Pinpoint the cell where the given text exists, returning its (x, y) midpoint coordinate. 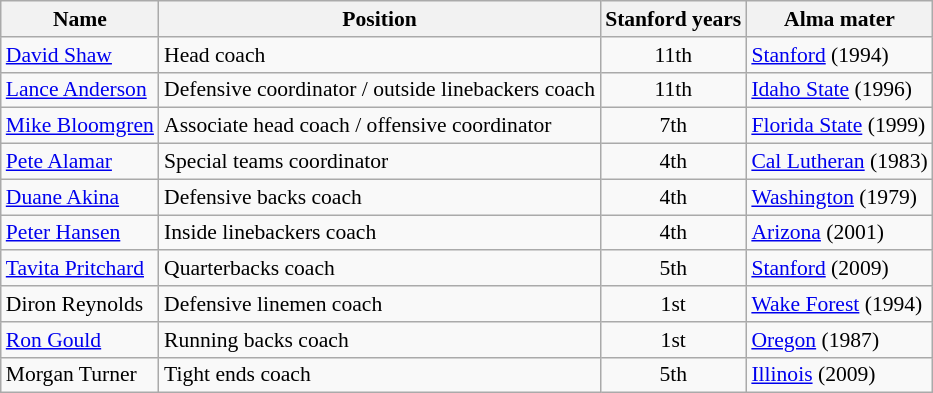
Morgan Turner (80, 375)
Defensive linemen coach (380, 304)
Special teams coordinator (380, 162)
Mike Bloomgren (80, 126)
Ron Gould (80, 340)
Illinois (2009) (839, 375)
Stanford (2009) (839, 269)
Florida State (1999) (839, 126)
7th (673, 126)
Defensive coordinator / outside linebackers coach (380, 90)
Name (80, 19)
Oregon (1987) (839, 340)
Diron Reynolds (80, 304)
Stanford years (673, 19)
Position (380, 19)
Washington (1979) (839, 197)
Defensive backs coach (380, 197)
Wake Forest (1994) (839, 304)
Peter Hansen (80, 233)
Cal Lutheran (1983) (839, 162)
Arizona (2001) (839, 233)
Associate head coach / offensive coordinator (380, 126)
Head coach (380, 55)
Duane Akina (80, 197)
Running backs coach (380, 340)
Stanford (1994) (839, 55)
Tight ends coach (380, 375)
Tavita Pritchard (80, 269)
Pete Alamar (80, 162)
David Shaw (80, 55)
Idaho State (1996) (839, 90)
Alma mater (839, 19)
Inside linebackers coach (380, 233)
Quarterbacks coach (380, 269)
Lance Anderson (80, 90)
